Extract the [X, Y] coordinate from the center of the cell holding the provided text.  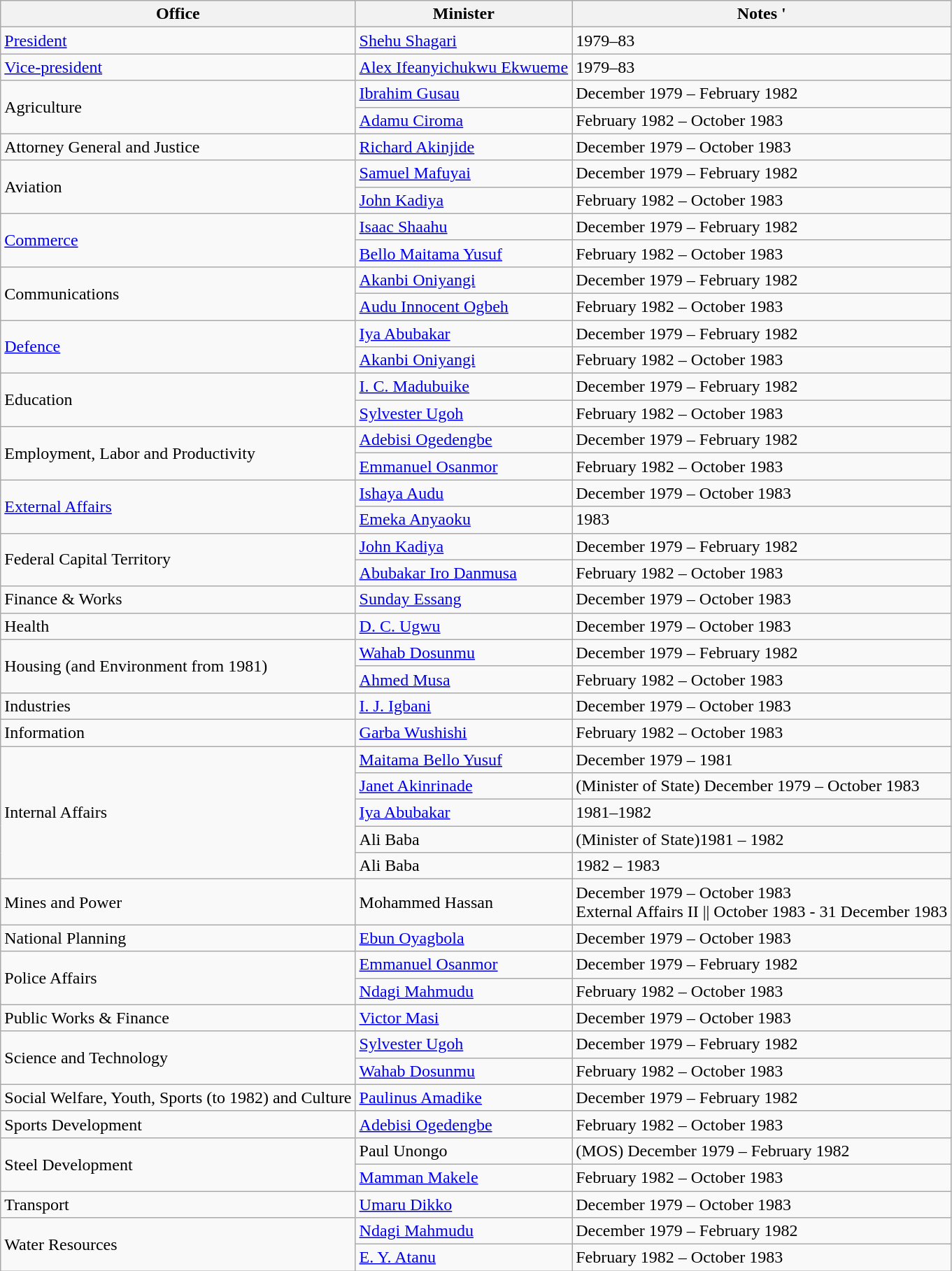
Ishaya Audu [464, 493]
Alex Ifeanyichukwu Ekwueme [464, 67]
Science and Technology [178, 1058]
Bello Maitama Yusuf [464, 253]
(Minister of State) December 1979 – October 1983 [762, 786]
Ahmed Musa [464, 679]
National Planning [178, 938]
Sunday Essang [464, 599]
Mamman Makele [464, 1177]
1983 [762, 520]
Maitama Bello Yusuf [464, 759]
I. J. Igbani [464, 706]
Umaru Dikko [464, 1204]
Office [178, 14]
Isaac Shaahu [464, 227]
E. Y. Atanu [464, 1258]
Mines and Power [178, 902]
(Minister of State)1981 – 1982 [762, 839]
Federal Capital Territory [178, 560]
Defence [178, 347]
December 1979 – 1981 [762, 759]
Aviation [178, 187]
Garba Wushishi [464, 732]
Audu Innocent Ogbeh [464, 306]
Commerce [178, 240]
Information [178, 732]
Abubakar Iro Danmusa [464, 573]
Samuel Mafuyai [464, 173]
Employment, Labor and Productivity [178, 453]
D. C. Ugwu [464, 626]
Sports Development [178, 1124]
External Affairs [178, 506]
(MOS) December 1979 – February 1982 [762, 1151]
Paul Unongo [464, 1151]
Police Affairs [178, 978]
Ibrahim Gusau [464, 94]
Social Welfare, Youth, Sports (to 1982) and Culture [178, 1098]
Communications [178, 293]
1982 – 1983 [762, 866]
Housing (and Environment from 1981) [178, 666]
Attorney General and Justice [178, 147]
Emeka Anyaoku [464, 520]
Victor Masi [464, 1018]
Agriculture [178, 107]
Vice-president [178, 67]
Notes ' [762, 14]
Health [178, 626]
Finance & Works [178, 599]
Janet Akinrinade [464, 786]
Paulinus Amadike [464, 1098]
Industries [178, 706]
Ebun Oyagbola [464, 938]
1981–1982 [762, 813]
December 1979 – October 1983External Affairs II || October 1983 - 31 December 1983 [762, 902]
Water Resources [178, 1244]
President [178, 41]
I. C. Madubuike [464, 387]
Public Works & Finance [178, 1018]
Richard Akinjide [464, 147]
Minister [464, 14]
Steel Development [178, 1164]
Education [178, 400]
Internal Affairs [178, 812]
Adamu Ciroma [464, 120]
Transport [178, 1204]
Mohammed Hassan [464, 902]
Shehu Shagari [464, 41]
